Determine the [X, Y] coordinate at the center of the cell enclosing the given text.  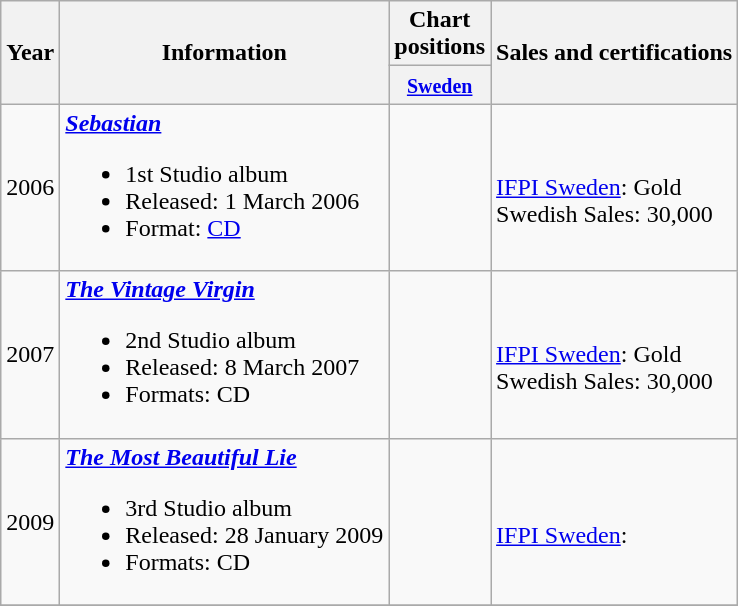
Year [30, 52]
The Vintage Virgin2nd Studio albumReleased: 8 March 2007Formats: CD [224, 354]
Information [224, 52]
Sebastian1st Studio albumReleased: 1 March 2006Format: CD [224, 188]
Chart positions [440, 34]
2006 [30, 188]
Sales and certifications [614, 52]
2007 [30, 354]
Sweden [440, 85]
The Most Beautiful Lie3rd Studio albumReleased: 28 January 2009Formats: CD [224, 522]
IFPI Sweden: [614, 522]
2009 [30, 522]
